Search for the cell housing the specified text and yield its [X, Y] center coordinate. 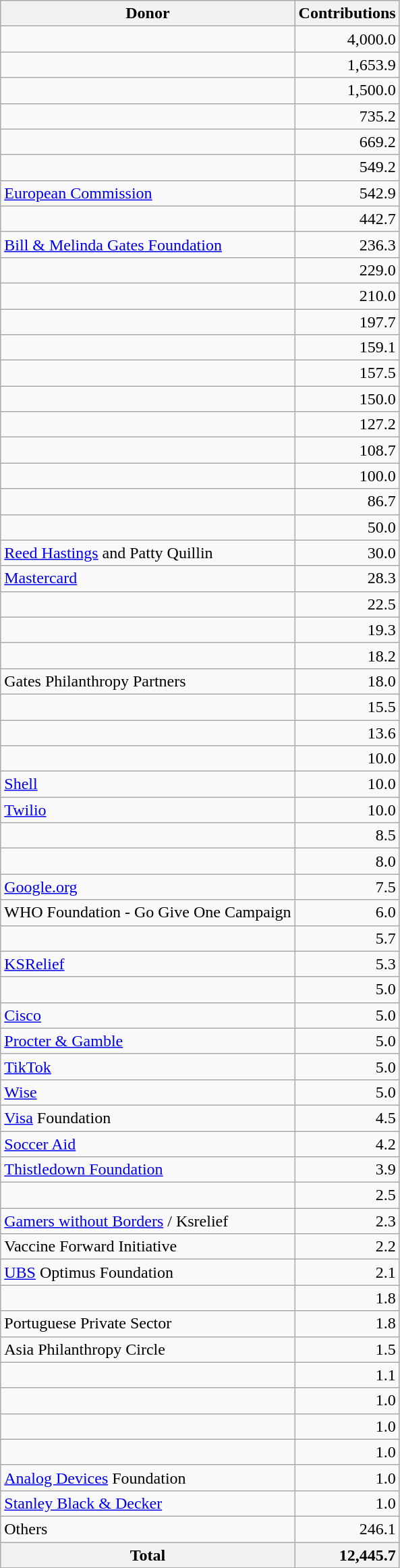
8.5 [347, 836]
108.7 [347, 450]
2.5 [347, 1195]
4.5 [347, 1118]
150.0 [347, 399]
3.9 [347, 1170]
Stanley Black & Decker [148, 1503]
Others [148, 1529]
197.7 [347, 322]
Bill & Melinda Gates Foundation [148, 244]
157.5 [347, 373]
5.3 [347, 964]
18.0 [347, 681]
50.0 [347, 527]
Gates Philanthropy Partners [148, 681]
UBS Optimus Foundation [148, 1272]
Vaccine Forward Initiative [148, 1247]
KSRelief [148, 964]
1.1 [347, 1375]
549.2 [347, 167]
100.0 [347, 476]
8.0 [347, 861]
TikTok [148, 1066]
127.2 [347, 425]
Thistledown Foundation [148, 1170]
2.1 [347, 1272]
Cisco [148, 1015]
4.2 [347, 1144]
22.5 [347, 604]
5.7 [347, 938]
Visa Foundation [148, 1118]
2.3 [347, 1221]
Total [148, 1555]
Donor [148, 13]
210.0 [347, 296]
30.0 [347, 553]
19.3 [347, 630]
2.2 [347, 1247]
Reed Hastings and Patty Quillin [148, 553]
Google.org [148, 887]
1,500.0 [347, 90]
1.5 [347, 1349]
12,445.7 [347, 1555]
Soccer Aid [148, 1144]
Asia Philanthropy Circle [148, 1349]
Shell [148, 784]
Twilio [148, 810]
542.9 [347, 193]
7.5 [347, 887]
Procter & Gamble [148, 1041]
669.2 [347, 142]
European Commission [148, 193]
229.0 [347, 270]
735.2 [347, 116]
Mastercard [148, 578]
Contributions [347, 13]
Analog Devices Foundation [148, 1478]
442.7 [347, 219]
18.2 [347, 655]
15.5 [347, 707]
159.1 [347, 348]
WHO Foundation - Go Give One Campaign [148, 913]
Gamers without Borders / Ksrelief [148, 1221]
86.7 [347, 502]
236.3 [347, 244]
4,000.0 [347, 39]
28.3 [347, 578]
Portuguese Private Sector [148, 1324]
Wise [148, 1092]
13.6 [347, 732]
246.1 [347, 1529]
6.0 [347, 913]
1,653.9 [347, 65]
